Detect which cell encompasses the target text, then output its (X, Y) center coordinate. 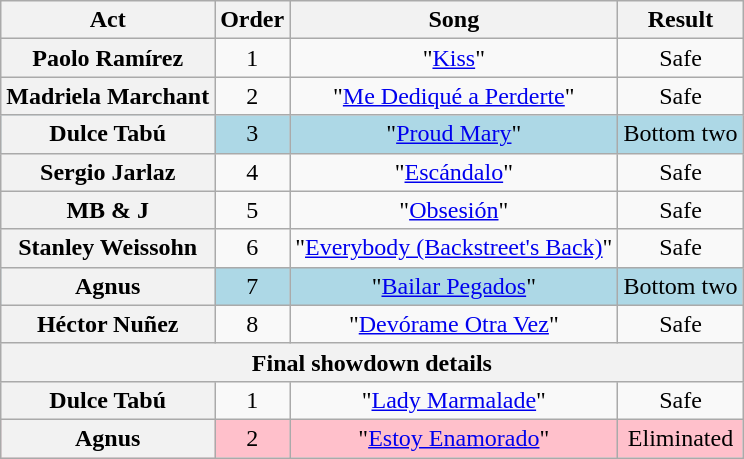
"Escándalo" (454, 172)
"Proud Mary" (454, 134)
Final showdown details (372, 362)
Order (252, 20)
Act (108, 20)
"Lady Marmalade" (454, 400)
"Bailar Pegados" (454, 286)
Result (680, 20)
"Estoy Enamorado" (454, 438)
Sergio Jarlaz (108, 172)
"Devórame Otra Vez" (454, 324)
"Kiss" (454, 58)
MB & J (108, 210)
8 (252, 324)
6 (252, 248)
Eliminated (680, 438)
Héctor Nuñez (108, 324)
4 (252, 172)
Stanley Weissohn (108, 248)
Song (454, 20)
"Obsesión" (454, 210)
3 (252, 134)
7 (252, 286)
Madriela Marchant (108, 96)
"Me Dediqué a Perderte" (454, 96)
Paolo Ramírez (108, 58)
"Everybody (Backstreet's Back)" (454, 248)
5 (252, 210)
